Find where the given text appears and provide that cell's center as (x, y) coordinate. 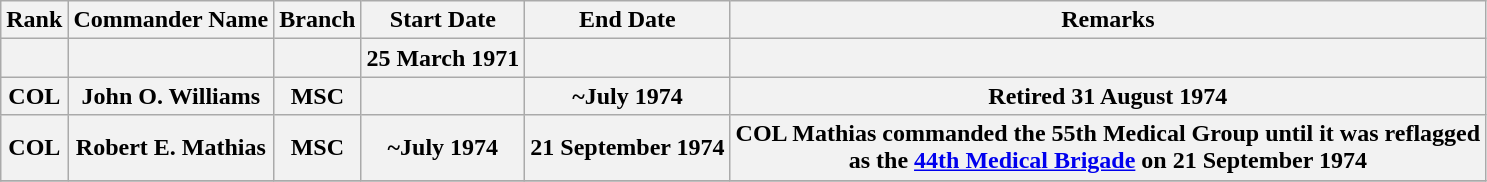
Remarks (1108, 20)
COL Mathias commanded the 55th Medical Group until it was reflagged as the 44th Medical Brigade on 21 September 1974 (1108, 148)
Branch (318, 20)
End Date (628, 20)
John O. Williams (171, 96)
Retired 31 August 1974 (1108, 96)
Rank (34, 20)
21 September 1974 (628, 148)
Robert E. Mathias (171, 148)
Start Date (443, 20)
25 March 1971 (443, 58)
Commander Name (171, 20)
